Return [x, y] of the center of cell containing provided text 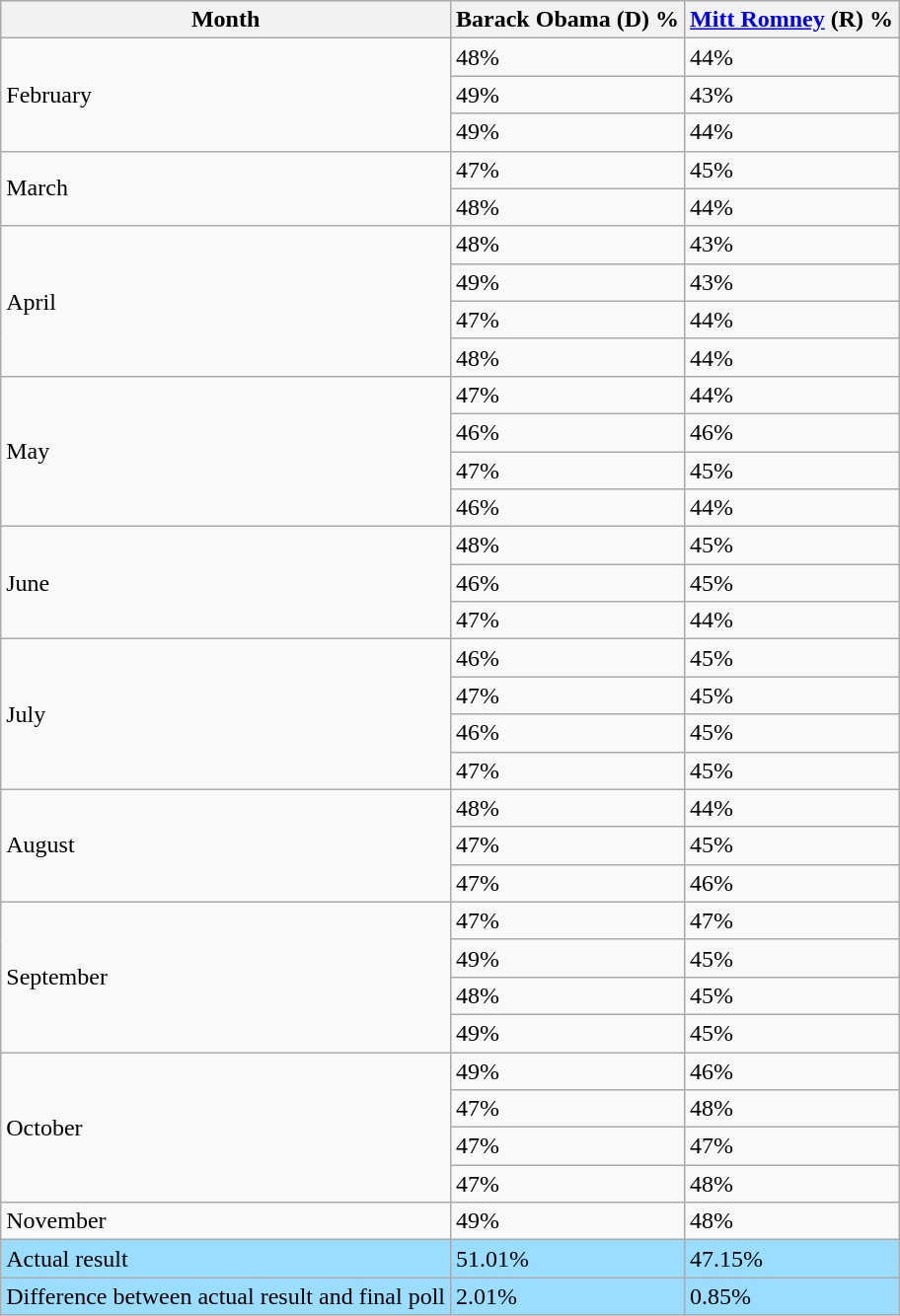
Actual result [226, 1259]
0.85% [791, 1296]
May [226, 451]
Month [226, 20]
April [226, 301]
2.01% [568, 1296]
Difference between actual result and final poll [226, 1296]
July [226, 714]
October [226, 1127]
March [226, 188]
June [226, 583]
Barack Obama (D) % [568, 20]
August [226, 845]
Mitt Romney (R) % [791, 20]
September [226, 977]
February [226, 95]
November [226, 1221]
51.01% [568, 1259]
47.15% [791, 1259]
